Output the (x, y) coordinate of the center of the cell containing the given text.  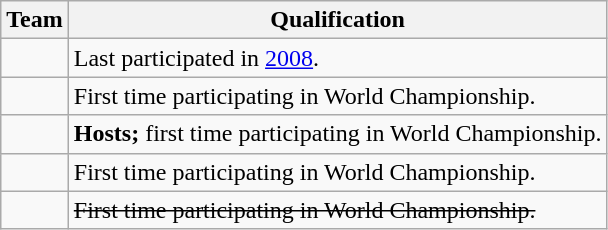
Hosts; first time participating in World Championship. (338, 134)
Last participated in 2008. (338, 58)
Qualification (338, 20)
Team (35, 20)
